Find where the given text appears and provide that cell's center as [x, y] coordinate. 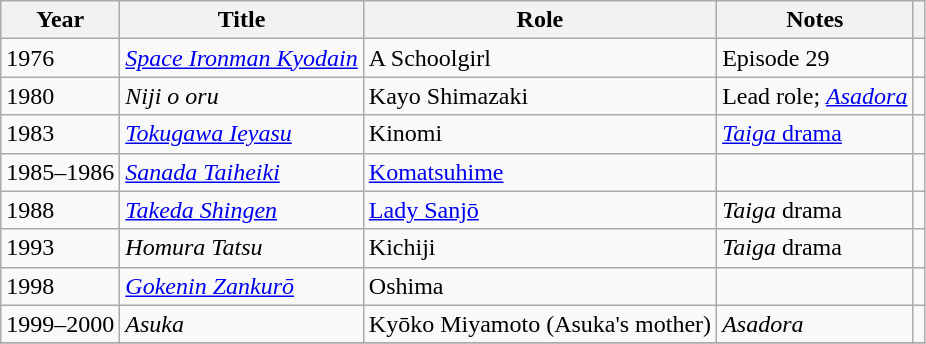
Homura Tatsu [242, 248]
1998 [60, 286]
1980 [60, 96]
Oshima [540, 286]
1985–1986 [60, 172]
Asadora [815, 324]
Role [540, 20]
Kinomi [540, 134]
Episode 29 [815, 58]
Notes [815, 20]
Kichiji [540, 248]
1988 [60, 210]
Title [242, 20]
Sanada Taiheiki [242, 172]
1976 [60, 58]
Gokenin Zankurō [242, 286]
Asuka [242, 324]
Lead role; Asadora [815, 96]
1983 [60, 134]
A Schoolgirl [540, 58]
Lady Sanjō [540, 210]
1993 [60, 248]
Kyōko Miyamoto (Asuka's mother) [540, 324]
Year [60, 20]
Niji o oru [242, 96]
Kayo Shimazaki [540, 96]
1999–2000 [60, 324]
Takeda Shingen [242, 210]
Space Ironman Kyodain [242, 58]
Tokugawa Ieyasu [242, 134]
Komatsuhime [540, 172]
